Extract the (x, y) coordinate from the center of the cell holding the provided text.  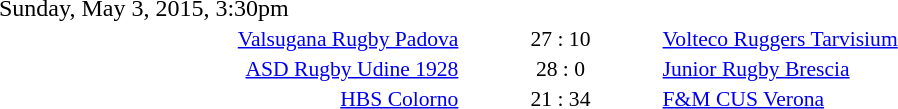
28 : 0 (560, 68)
27 : 10 (560, 38)
